Detect which cell encompasses the target text, then output its (X, Y) center coordinate. 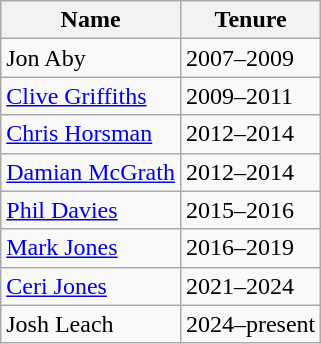
Tenure (250, 20)
2007–2009 (250, 58)
2016–2019 (250, 248)
Ceri Jones (91, 286)
Chris Horsman (91, 134)
Josh Leach (91, 324)
Damian McGrath (91, 172)
2015–2016 (250, 210)
2021–2024 (250, 286)
Phil Davies (91, 210)
Mark Jones (91, 248)
Clive Griffiths (91, 96)
2009–2011 (250, 96)
Name (91, 20)
2024–present (250, 324)
Jon Aby (91, 58)
